Locate the cell with the specified text and output its [x, y] center coordinate. 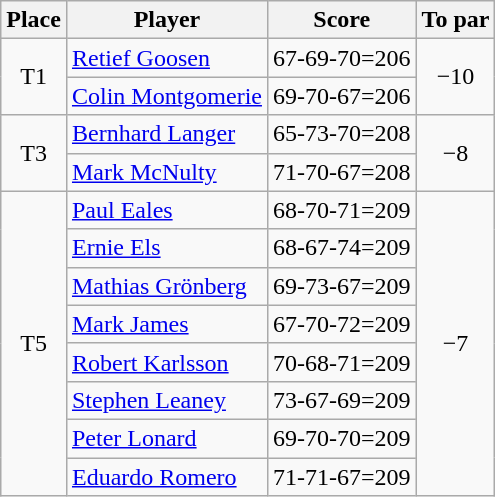
−8 [456, 153]
Retief Goosen [166, 58]
Mark James [166, 324]
Player [166, 20]
Peter Lonard [166, 438]
Bernhard Langer [166, 134]
69-70-67=206 [342, 96]
67-69-70=206 [342, 58]
Mark McNulty [166, 172]
Stephen Leaney [166, 400]
Score [342, 20]
T5 [34, 343]
Ernie Els [166, 248]
67-70-72=209 [342, 324]
Mathias Grönberg [166, 286]
69-73-67=209 [342, 286]
68-67-74=209 [342, 248]
71-71-67=209 [342, 477]
Paul Eales [166, 210]
T3 [34, 153]
To par [456, 20]
Robert Karlsson [166, 362]
68-70-71=209 [342, 210]
Colin Montgomerie [166, 96]
−7 [456, 343]
70-68-71=209 [342, 362]
−10 [456, 77]
Place [34, 20]
71-70-67=208 [342, 172]
65-73-70=208 [342, 134]
Eduardo Romero [166, 477]
T1 [34, 77]
73-67-69=209 [342, 400]
69-70-70=209 [342, 438]
